From the cell containing the given text, extract its center point as (X, Y) coordinate. 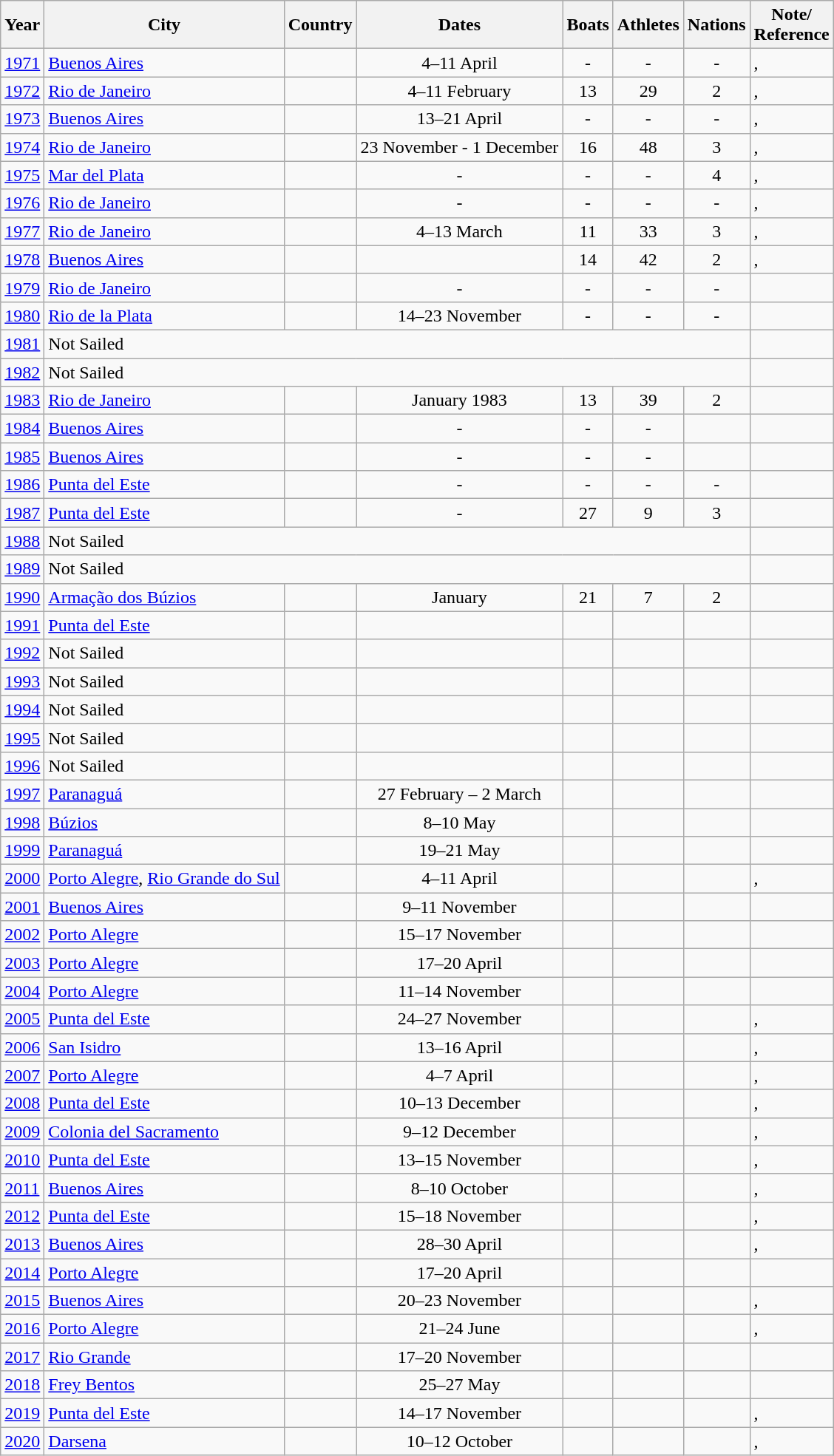
25–27 May (460, 1385)
2007 (22, 1075)
4–11 February (460, 91)
4–7 April (460, 1075)
27 February – 2 March (460, 794)
Búzios (164, 823)
10–12 October (460, 1441)
14 (588, 259)
2002 (22, 935)
1992 (22, 653)
13–16 April (460, 1047)
1971 (22, 63)
2016 (22, 1329)
9–11 November (460, 907)
28–30 April (460, 1244)
13–21 April (460, 119)
2003 (22, 963)
Dates (460, 25)
2010 (22, 1160)
1982 (22, 372)
2008 (22, 1103)
Armação dos Búzios (164, 597)
21–24 June (460, 1329)
23 November - 1 December (460, 147)
2001 (22, 907)
2009 (22, 1132)
1981 (22, 344)
15–18 November (460, 1216)
1997 (22, 794)
1985 (22, 457)
13–15 November (460, 1160)
4 (716, 175)
17–20 November (460, 1357)
19–21 May (460, 851)
Rio Grande (164, 1357)
Mar del Plata (164, 175)
11 (588, 231)
1999 (22, 851)
Darsena (164, 1441)
21 (588, 597)
1990 (22, 597)
1994 (22, 710)
January 1983 (460, 401)
2006 (22, 1047)
1976 (22, 203)
1975 (22, 175)
Boats (588, 25)
1995 (22, 738)
2004 (22, 991)
15–17 November (460, 935)
24–27 November (460, 1019)
1989 (22, 569)
14–17 November (460, 1413)
2013 (22, 1244)
1988 (22, 541)
1980 (22, 316)
33 (648, 231)
42 (648, 259)
Rio de la Plata (164, 316)
2020 (22, 1441)
1974 (22, 147)
2015 (22, 1301)
2018 (22, 1385)
1978 (22, 259)
1984 (22, 429)
2019 (22, 1413)
9 (648, 513)
27 (588, 513)
4–13 March (460, 231)
8–10 May (460, 823)
1977 (22, 231)
2017 (22, 1357)
8–10 October (460, 1188)
Athletes (648, 25)
2011 (22, 1188)
1998 (22, 823)
Note/Reference (791, 25)
39 (648, 401)
Country (320, 25)
1979 (22, 288)
Nations (716, 25)
7 (648, 597)
16 (588, 147)
1972 (22, 91)
29 (648, 91)
Porto Alegre, Rio Grande do Sul (164, 879)
2000 (22, 879)
Year (22, 25)
1987 (22, 513)
1991 (22, 625)
10–13 December (460, 1103)
San Isidro (164, 1047)
11–14 November (460, 991)
City (164, 25)
1983 (22, 401)
1973 (22, 119)
Frey Bentos (164, 1385)
1996 (22, 766)
1986 (22, 485)
2014 (22, 1272)
9–12 December (460, 1132)
14–23 November (460, 316)
20–23 November (460, 1301)
48 (648, 147)
January (460, 597)
1993 (22, 681)
2005 (22, 1019)
2012 (22, 1216)
Colonia del Sacramento (164, 1132)
